Return the (x, y) coordinate for the center point of the cell that contains the specified text.  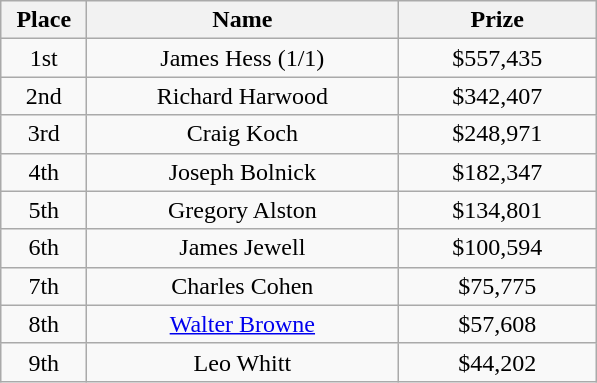
2nd (44, 96)
$75,775 (498, 286)
$248,971 (498, 134)
Leo Whitt (242, 362)
6th (44, 248)
$134,801 (498, 210)
5th (44, 210)
$557,435 (498, 58)
Walter Browne (242, 324)
Name (242, 20)
$57,608 (498, 324)
3rd (44, 134)
9th (44, 362)
James Jewell (242, 248)
7th (44, 286)
Richard Harwood (242, 96)
$342,407 (498, 96)
8th (44, 324)
Joseph Bolnick (242, 172)
Craig Koch (242, 134)
Charles Cohen (242, 286)
Prize (498, 20)
Place (44, 20)
1st (44, 58)
4th (44, 172)
$100,594 (498, 248)
Gregory Alston (242, 210)
$182,347 (498, 172)
$44,202 (498, 362)
James Hess (1/1) (242, 58)
